Return (x, y) of the center of cell containing provided text 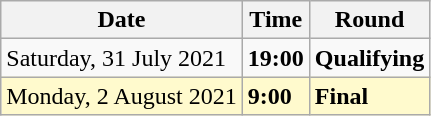
Date (122, 20)
Monday, 2 August 2021 (122, 96)
9:00 (276, 96)
Saturday, 31 July 2021 (122, 58)
Round (369, 20)
Qualifying (369, 58)
Time (276, 20)
19:00 (276, 58)
Final (369, 96)
